Output the (x, y) coordinate of the center of the cell containing the given text.  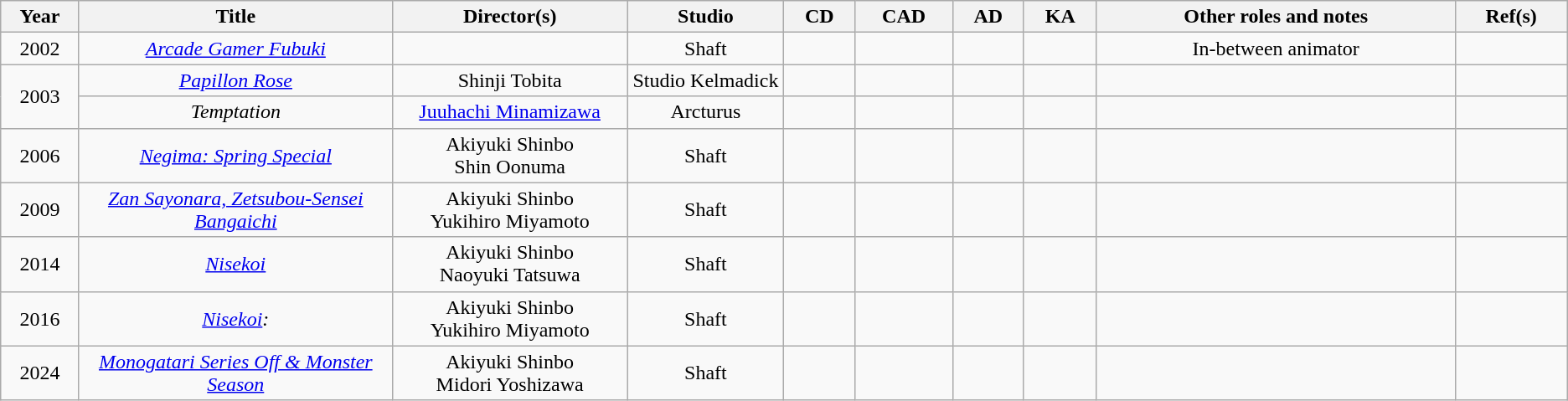
Other roles and notes (1276, 17)
AD (988, 17)
2016 (40, 318)
In-between animator (1276, 49)
Akiyuki ShinboShin Oonuma (509, 156)
Studio Kelmadick (705, 80)
Year (40, 17)
CAD (905, 17)
Zan Sayonara, Zetsubou-Sensei Bangaichi (235, 209)
Papillon Rose (235, 80)
2003 (40, 96)
2024 (40, 373)
Director(s) (509, 17)
Juuhachi Minamizawa (509, 112)
2002 (40, 49)
Title (235, 17)
Negima: Spring Special (235, 156)
Akiyuki ShinboMidori Yoshizawa (509, 373)
Nisekoi: (235, 318)
Arcade Gamer Fubuki (235, 49)
Nisekoi (235, 265)
Temptation (235, 112)
KA (1060, 17)
Ref(s) (1511, 17)
Monogatari Series Off & Monster Season (235, 373)
Shinji Tobita (509, 80)
Arcturus (705, 112)
2009 (40, 209)
2014 (40, 265)
CD (819, 17)
2006 (40, 156)
Akiyuki ShinboNaoyuki Tatsuwa (509, 265)
Studio (705, 17)
